Locate the cell with the specified text and output its (X, Y) center coordinate. 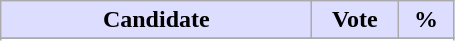
% (426, 20)
Candidate (156, 20)
Vote (355, 20)
